Return the (x, y) coordinate for the center point of the cell that contains the specified text.  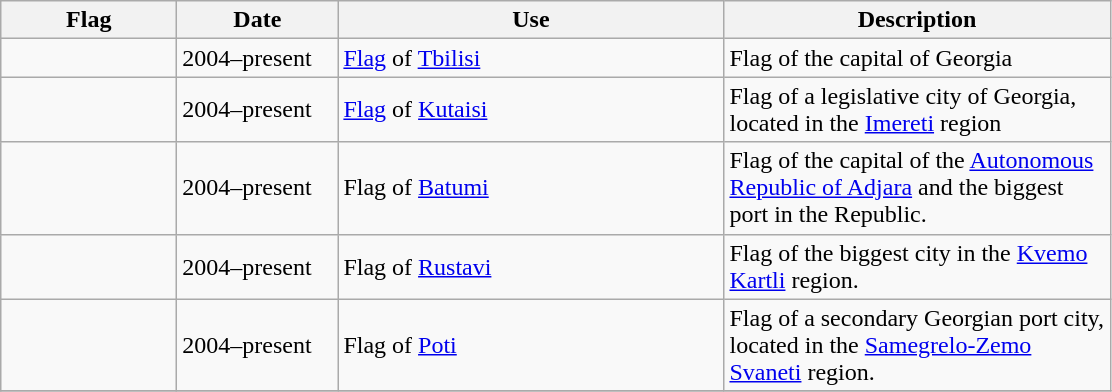
Flag of Batumi (531, 188)
Flag of the biggest city in the Kvemo Kartli region. (917, 266)
Flag of a secondary Georgian port city, located in the Samegrelo-Zemo Svaneti region. (917, 345)
Use (531, 20)
Flag of Poti (531, 345)
Description (917, 20)
Flag of Rustavi (531, 266)
Flag of the capital of Georgia (917, 58)
Date (258, 20)
Flag of the capital of the Autonomous Republic of Adjara and the biggest port in the Republic. (917, 188)
Flag (89, 20)
Flag of Kutaisi (531, 110)
Flag of Tbilisi (531, 58)
Flag of a legislative city of Georgia, located in the Imereti region (917, 110)
